Capture the cell that displays the provided text and extract its (x, y) central coordinate. 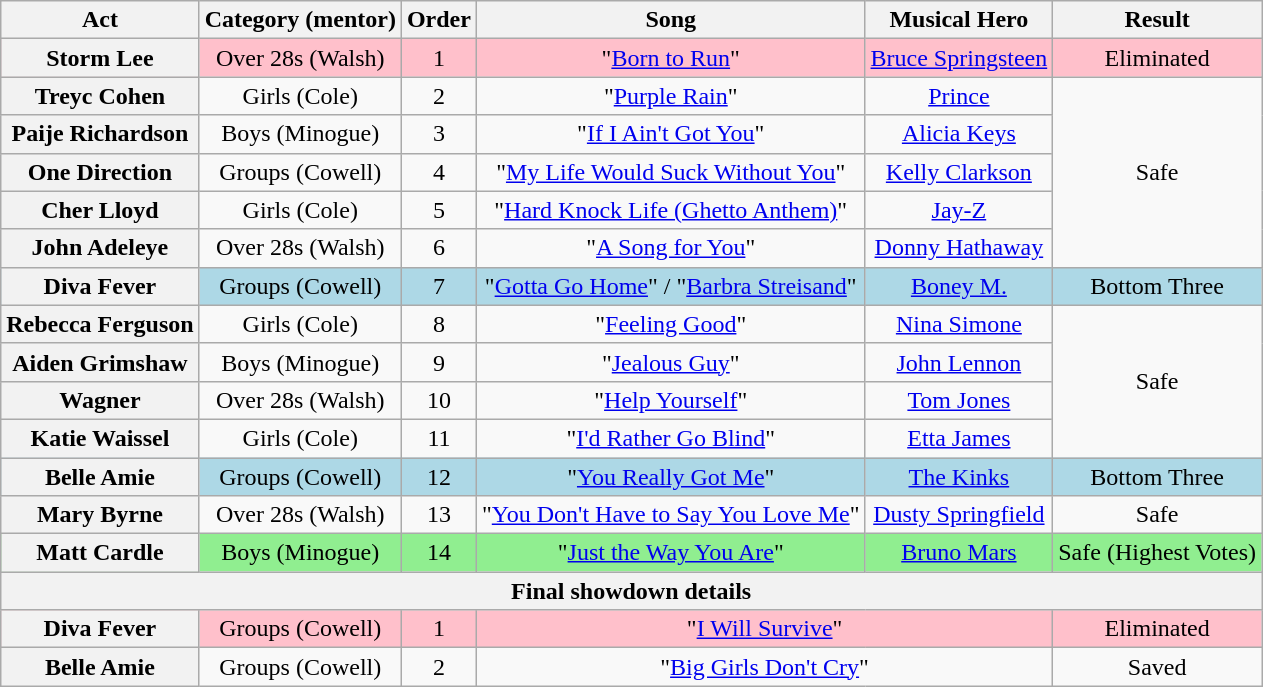
5 (438, 210)
Category (mentor) (300, 20)
"Hard Knock Life (Ghetto Anthem)" (670, 210)
"I'd Rather Go Blind" (670, 438)
"Purple Rain" (670, 96)
"Help Yourself" (670, 400)
Saved (1158, 667)
Katie Waissel (100, 438)
Mary Byrne (100, 515)
"Gotta Go Home" / "Barbra Streisand" (670, 286)
Prince (959, 96)
Dusty Springfield (959, 515)
Cher Lloyd (100, 210)
Bruce Springsteen (959, 58)
"You Don't Have to Say You Love Me" (670, 515)
Kelly Clarkson (959, 172)
Storm Lee (100, 58)
Nina Simone (959, 324)
"My Life Would Suck Without You" (670, 172)
Order (438, 20)
Donny Hathaway (959, 248)
Alicia Keys (959, 134)
One Direction (100, 172)
Musical Hero (959, 20)
Act (100, 20)
8 (438, 324)
4 (438, 172)
Matt Cardle (100, 553)
14 (438, 553)
3 (438, 134)
12 (438, 477)
"A Song for You" (670, 248)
Jay-Z (959, 210)
"Big Girls Don't Cry" (764, 667)
Paije Richardson (100, 134)
"Born to Run" (670, 58)
"You Really Got Me" (670, 477)
Result (1158, 20)
Final showdown details (632, 591)
Aiden Grimshaw (100, 362)
10 (438, 400)
Boney M. (959, 286)
7 (438, 286)
John Lennon (959, 362)
13 (438, 515)
"Feeling Good" (670, 324)
Bruno Mars (959, 553)
Safe (Highest Votes) (1158, 553)
The Kinks (959, 477)
Etta James (959, 438)
Rebecca Ferguson (100, 324)
Treyc Cohen (100, 96)
"I Will Survive" (764, 629)
Tom Jones (959, 400)
9 (438, 362)
"If I Ain't Got You" (670, 134)
"Just the Way You Are" (670, 553)
John Adeleye (100, 248)
Wagner (100, 400)
11 (438, 438)
"Jealous Guy" (670, 362)
Song (670, 20)
6 (438, 248)
